From the cell containing the given text, extract its center point as [X, Y] coordinate. 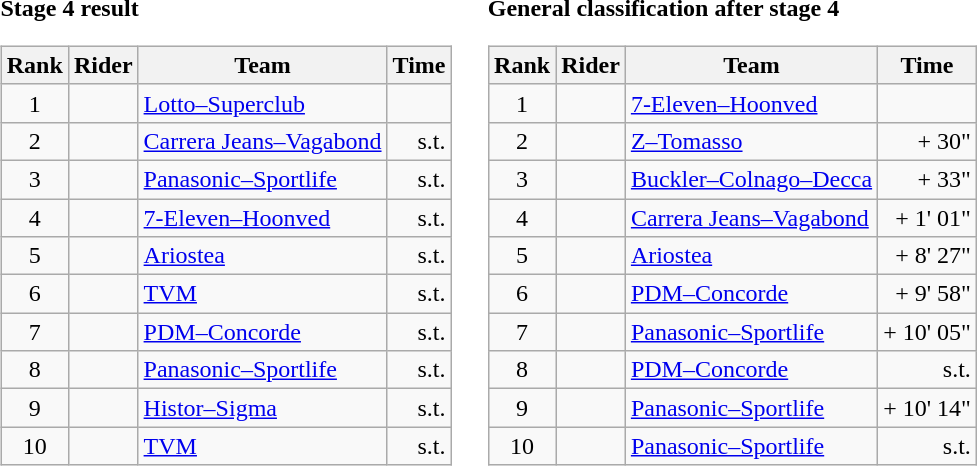
+ 10' 05" [928, 332]
Buckler–Colnago–Decca [751, 179]
+ 30" [928, 141]
+ 1' 01" [928, 217]
+ 8' 27" [928, 256]
Z–Tomasso [751, 141]
+ 33" [928, 179]
Histor–Sigma [262, 408]
Lotto–Superclub [262, 103]
+ 9' 58" [928, 294]
+ 10' 14" [928, 408]
